Extract the (x, y) coordinate from the center of the cell holding the provided text.  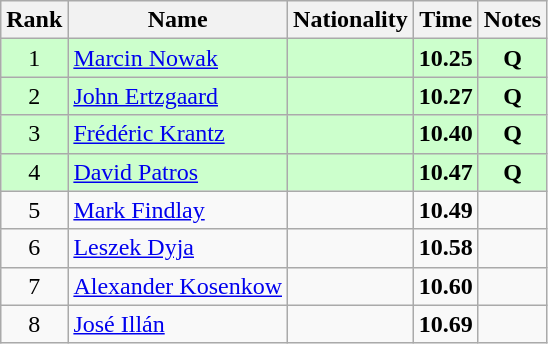
José Illán (178, 324)
3 (34, 134)
John Ertzgaard (178, 96)
2 (34, 96)
Nationality (351, 20)
10.49 (446, 210)
Leszek Dyja (178, 248)
10.60 (446, 286)
David Patros (178, 172)
10.27 (446, 96)
4 (34, 172)
Name (178, 20)
Rank (34, 20)
Notes (512, 20)
Mark Findlay (178, 210)
10.47 (446, 172)
10.40 (446, 134)
10.25 (446, 58)
6 (34, 248)
1 (34, 58)
Alexander Kosenkow (178, 286)
7 (34, 286)
10.69 (446, 324)
Frédéric Krantz (178, 134)
Marcin Nowak (178, 58)
5 (34, 210)
10.58 (446, 248)
Time (446, 20)
8 (34, 324)
